Determine the (x, y) coordinate at the center of the cell enclosing the given text.  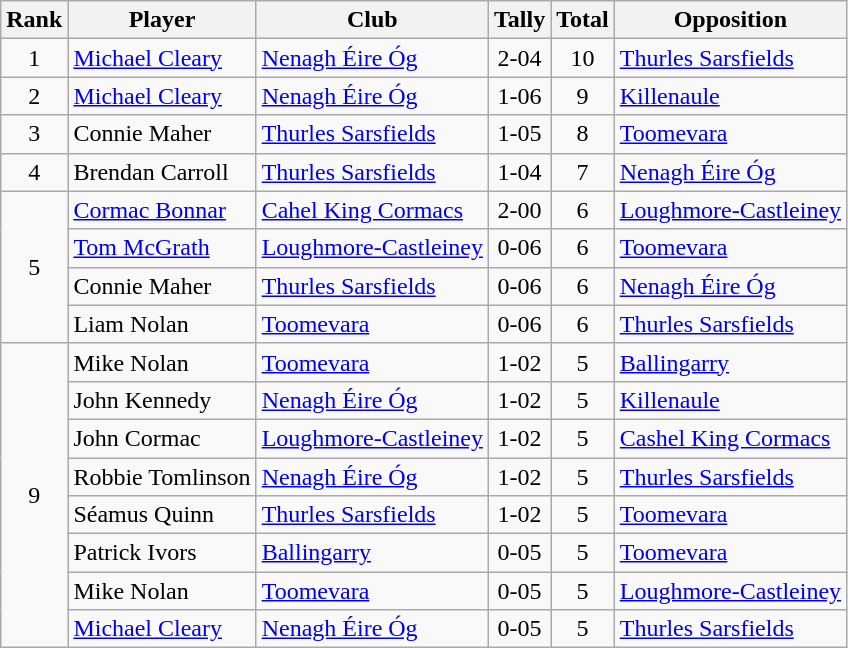
Patrick Ivors (162, 553)
Opposition (730, 20)
Cashel King Cormacs (730, 438)
Robbie Tomlinson (162, 477)
1-06 (519, 96)
Club (372, 20)
8 (583, 134)
Liam Nolan (162, 324)
Rank (34, 20)
Brendan Carroll (162, 172)
7 (583, 172)
1-05 (519, 134)
Séamus Quinn (162, 515)
John Kennedy (162, 400)
2-00 (519, 210)
Cahel King Cormacs (372, 210)
Player (162, 20)
4 (34, 172)
Tally (519, 20)
Cormac Bonnar (162, 210)
1 (34, 58)
3 (34, 134)
2-04 (519, 58)
John Cormac (162, 438)
2 (34, 96)
Tom McGrath (162, 248)
Total (583, 20)
1-04 (519, 172)
10 (583, 58)
